Detect which cell encompasses the target text, then output its [X, Y] center coordinate. 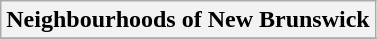
Neighbourhoods of New Brunswick [188, 20]
